Pinpoint the cell where the given text exists, returning its [X, Y] midpoint coordinate. 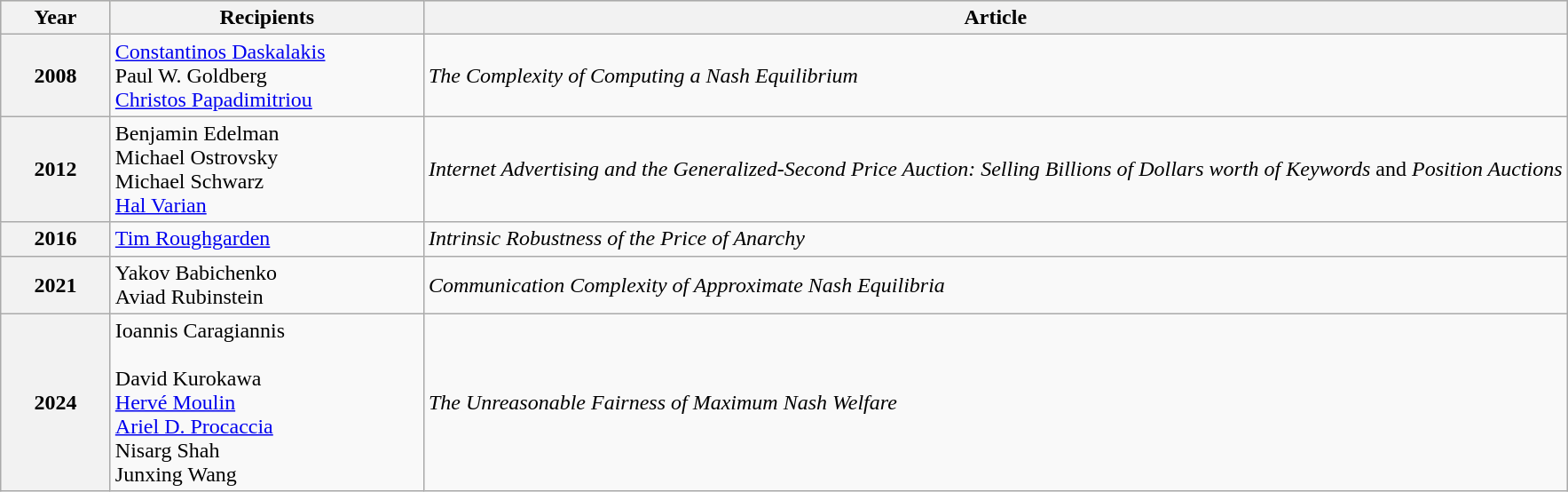
Internet Advertising and the Generalized-Second Price Auction: Selling Billions of Dollars worth of Keywords and Position Auctions [996, 169]
2012 [56, 169]
2024 [56, 402]
Intrinsic Robustness of the Price of Anarchy [996, 239]
2016 [56, 239]
Recipients [266, 18]
Year [56, 18]
Article [996, 18]
Tim Roughgarden [266, 239]
2008 [56, 75]
2021 [56, 284]
The Unreasonable Fairness of Maximum Nash Welfare [996, 402]
Benjamin EdelmanMichael OstrovskyMichael SchwarzHal Varian [266, 169]
The Complexity of Computing a Nash Equilibrium [996, 75]
Communication Complexity of Approximate Nash Equilibria [996, 284]
Constantinos DaskalakisPaul W. GoldbergChristos Papadimitriou [266, 75]
Ioannis CaragiannisDavid Kurokawa Hervé Moulin Ariel D. Procaccia Nisarg Shah Junxing Wang [266, 402]
Yakov BabichenkoAviad Rubinstein [266, 284]
